Locate the cell with the specified text and output its (x, y) center coordinate. 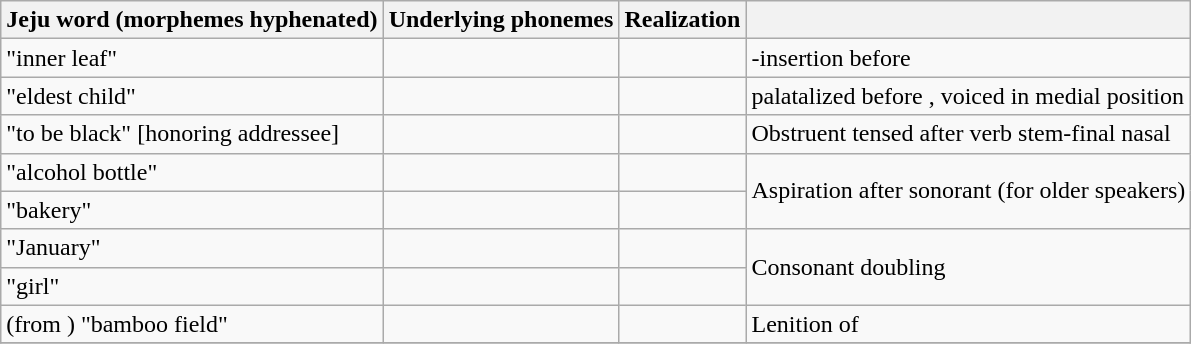
"inner leaf" (192, 58)
"eldest child" (192, 96)
"January" (192, 248)
-insertion before (968, 58)
(from ) "bamboo field" (192, 324)
"bakery" (192, 210)
Obstruent tensed after verb stem-final nasal (968, 134)
"to be black" [honoring addressee] (192, 134)
Realization (682, 20)
"girl" (192, 286)
Aspiration after sonorant (for older speakers) (968, 191)
Lenition of (968, 324)
palatalized before , voiced in medial position (968, 96)
Underlying phonemes (501, 20)
"alcohol bottle" (192, 172)
Consonant doubling (968, 267)
Jeju word (morphemes hyphenated) (192, 20)
